Capture the cell that displays the provided text and extract its [x, y] central coordinate. 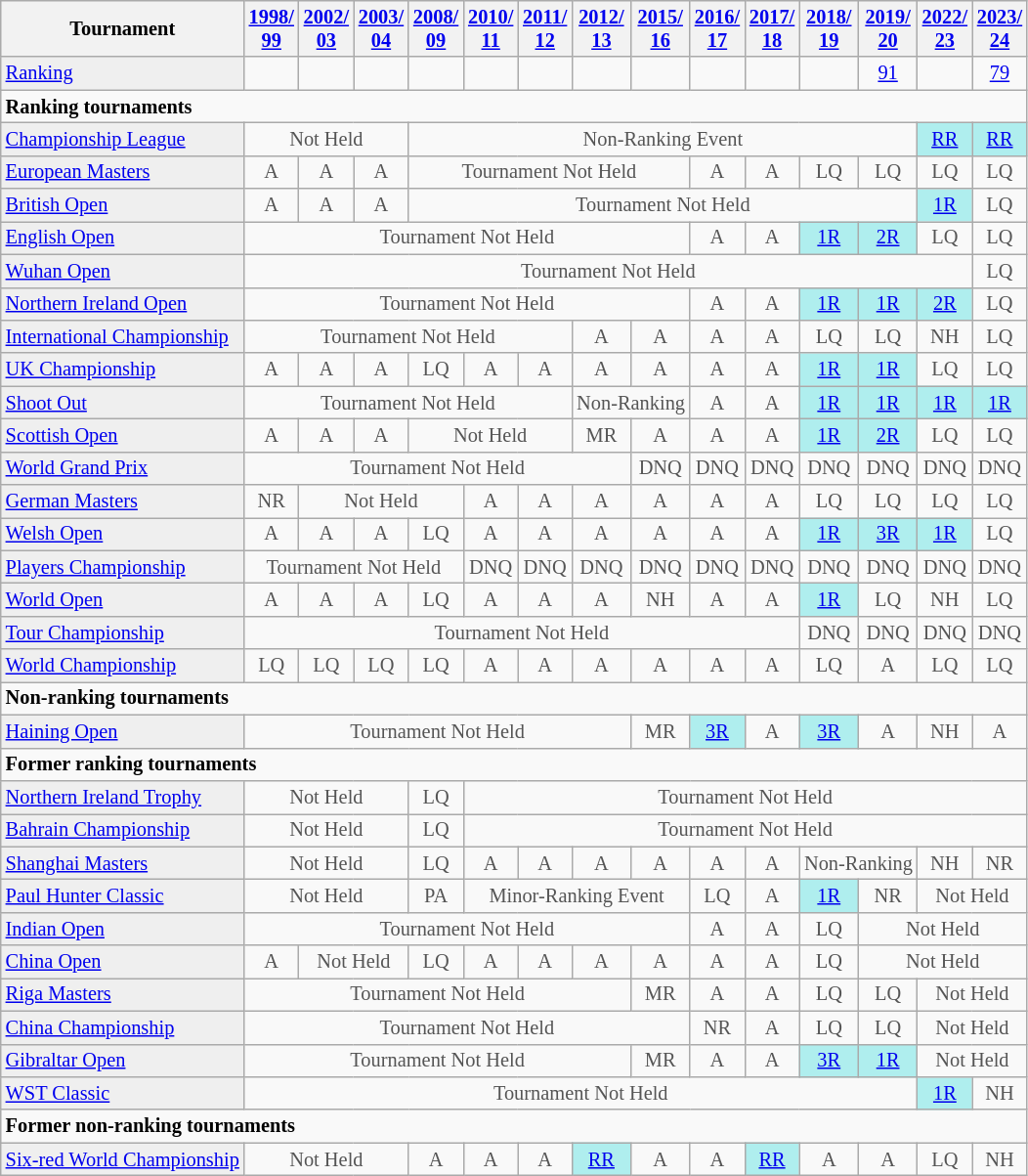
Riga Masters [123, 994]
Players Championship [123, 567]
English Open [123, 238]
Indian Open [123, 929]
Championship League [123, 139]
2008/09 [436, 28]
China Championship [123, 1027]
Minor-Ranking Event [577, 895]
2015/16 [661, 28]
Haining Open [123, 731]
WST Classic [123, 1093]
Tournament [123, 28]
World Open [123, 599]
Former ranking tournaments [514, 764]
European Masters [123, 172]
2002/03 [326, 28]
2003/04 [381, 28]
Ranking [123, 73]
2018/19 [829, 28]
2023/24 [1000, 28]
UK Championship [123, 370]
2010/11 [491, 28]
2017/18 [772, 28]
2022/23 [945, 28]
Shanghai Masters [123, 863]
Former non-ranking tournaments [514, 1126]
Paul Hunter Classic [123, 895]
Northern Ireland Trophy [123, 797]
2016/17 [717, 28]
German Masters [123, 501]
Wuhan Open [123, 271]
2011/12 [545, 28]
Northern Ireland Open [123, 304]
Scottish Open [123, 435]
Non-ranking tournaments [514, 698]
91 [887, 73]
Tour Championship [123, 632]
Welsh Open [123, 534]
International Championship [123, 336]
Bahrain Championship [123, 830]
Gibraltar Open [123, 1061]
Shoot Out [123, 403]
China Open [123, 962]
1998/99 [272, 28]
2012/13 [601, 28]
Ranking tournaments [514, 107]
79 [1000, 73]
World Grand Prix [123, 468]
British Open [123, 205]
PA [436, 895]
World Championship [123, 666]
2019/20 [887, 28]
Six-red World Championship [123, 1159]
Non-Ranking Event [663, 139]
